Pinpoint the cell where the given text exists, returning its [x, y] midpoint coordinate. 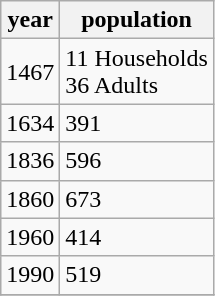
year [30, 20]
391 [137, 123]
1990 [30, 275]
1634 [30, 123]
596 [137, 161]
11 Households36 Adults [137, 72]
1860 [30, 199]
1467 [30, 72]
1960 [30, 237]
1836 [30, 161]
414 [137, 237]
673 [137, 199]
519 [137, 275]
population [137, 20]
